Return the (X, Y) coordinate for the center point of the cell that contains the specified text.  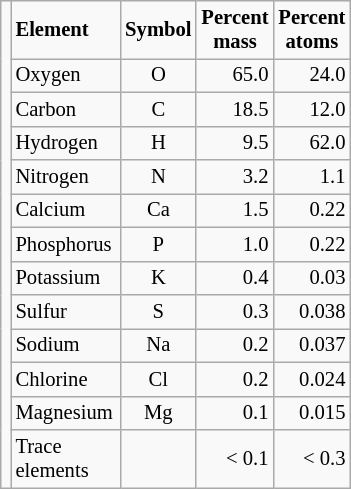
Potassium (65, 278)
0.4 (234, 278)
Na (158, 345)
Ca (158, 210)
< 0.3 (312, 459)
C (158, 109)
S (158, 311)
Phosphorus (65, 244)
H (158, 143)
0.038 (312, 311)
Oxygen (65, 75)
9.5 (234, 143)
0.03 (312, 278)
K (158, 278)
0.1 (234, 413)
Percent mass (234, 29)
Symbol (158, 29)
Carbon (65, 109)
< 0.1 (234, 459)
Percent atoms (312, 29)
62.0 (312, 143)
O (158, 75)
Cl (158, 379)
Calcium (65, 210)
Sodium (65, 345)
Mg (158, 413)
N (158, 177)
0.015 (312, 413)
1.5 (234, 210)
Nitrogen (65, 177)
0.037 (312, 345)
P (158, 244)
Trace elements (65, 459)
3.2 (234, 177)
0.024 (312, 379)
Chlorine (65, 379)
Magnesium (65, 413)
0.3 (234, 311)
18.5 (234, 109)
1.1 (312, 177)
Hydrogen (65, 143)
65.0 (234, 75)
Sulfur (65, 311)
Element (65, 29)
1.0 (234, 244)
24.0 (312, 75)
12.0 (312, 109)
